Determine the [X, Y] coordinate at the center of the cell enclosing the given text.  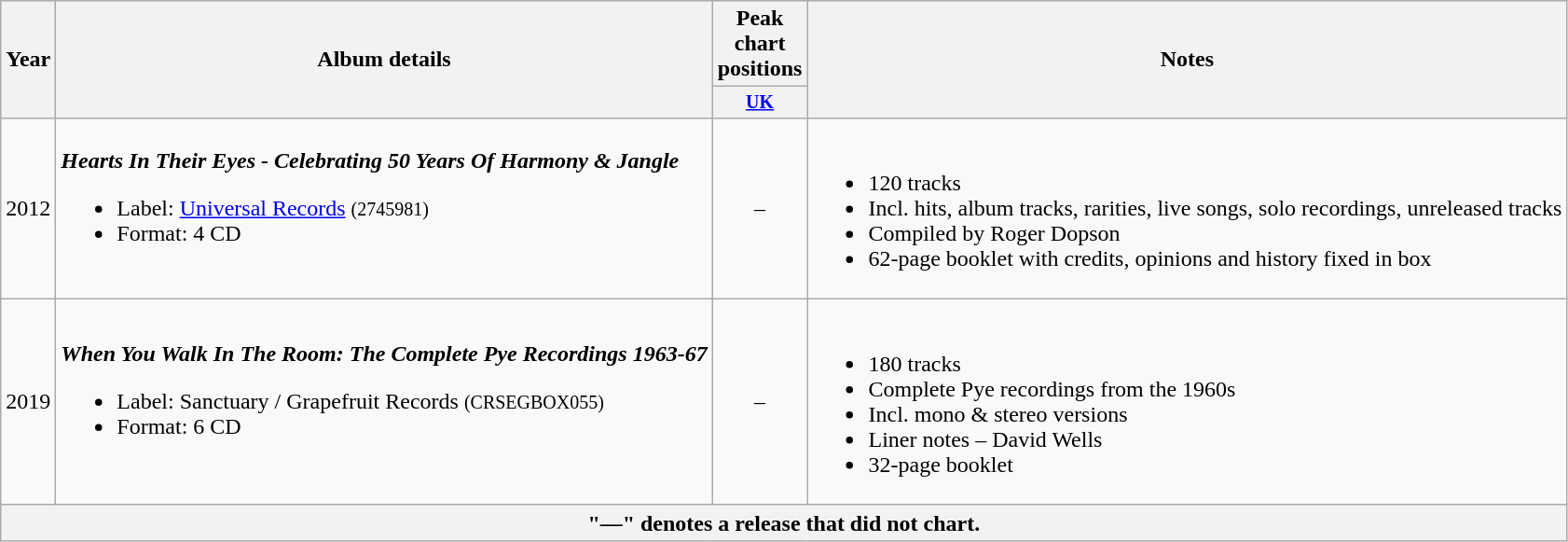
"—" denotes a release that did not chart. [784, 522]
180 tracksComplete Pye recordings from the 1960sIncl. mono & stereo versionsLiner notes – David Wells32-page booklet [1188, 401]
Peak chart positions [760, 44]
Year [28, 60]
2019 [28, 401]
Album details [384, 60]
UK [760, 103]
Hearts In Their Eyes - Celebrating 50 Years Of Harmony & Jangle Label: Universal Records (2745981)Format: 4 CD [384, 208]
When You Walk In The Room: The Complete Pye Recordings 1963-67 Label: Sanctuary / Grapefruit Records (CRSEGBOX055)Format: 6 CD [384, 401]
Notes [1188, 60]
2012 [28, 208]
